Scan for the cell matching the given text and deliver its (X, Y) coordinate at center. 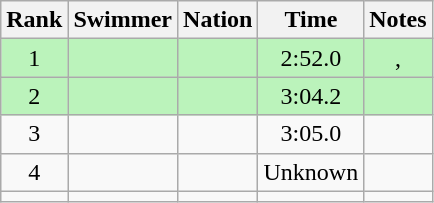
3:05.0 (311, 134)
Notes (398, 20)
4 (34, 172)
Swimmer (123, 20)
2:52.0 (311, 58)
3:04.2 (311, 96)
Unknown (311, 172)
, (398, 58)
1 (34, 58)
Nation (218, 20)
Time (311, 20)
Rank (34, 20)
3 (34, 134)
2 (34, 96)
